For the text-containing cell, return its midpoint in (x, y) coordinate format. 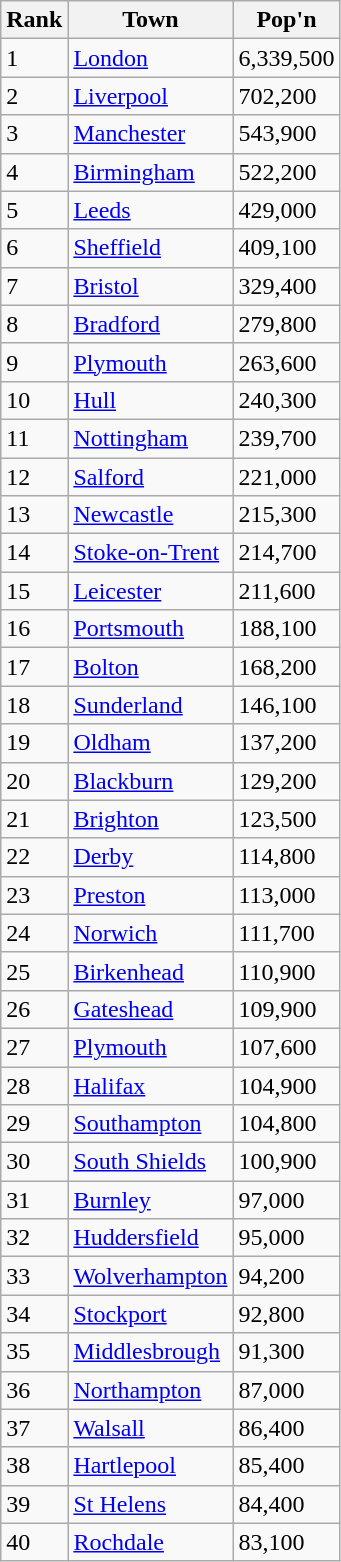
114,800 (286, 857)
31 (34, 1200)
Liverpool (150, 96)
95,000 (286, 1238)
27 (34, 1047)
4 (34, 172)
Stoke-on-Trent (150, 553)
Middlesbrough (150, 1352)
92,800 (286, 1314)
39 (34, 1504)
5 (34, 210)
40 (34, 1542)
91,300 (286, 1352)
Leicester (150, 591)
702,200 (286, 96)
Gateshead (150, 1009)
137,200 (286, 743)
Blackburn (150, 781)
Northampton (150, 1390)
Bristol (150, 286)
22 (34, 857)
Norwich (150, 933)
279,800 (286, 324)
240,300 (286, 400)
Preston (150, 895)
8 (34, 324)
Burnley (150, 1200)
Pop'n (286, 20)
32 (34, 1238)
13 (34, 515)
Birmingham (150, 172)
Portsmouth (150, 629)
7 (34, 286)
Bradford (150, 324)
Rank (34, 20)
14 (34, 553)
33 (34, 1276)
Walsall (150, 1428)
Birkenhead (150, 971)
429,000 (286, 210)
9 (34, 362)
23 (34, 895)
Town (150, 20)
109,900 (286, 1009)
215,300 (286, 515)
South Shields (150, 1162)
221,000 (286, 477)
Stockport (150, 1314)
Bolton (150, 667)
18 (34, 705)
Nottingham (150, 438)
15 (34, 591)
Derby (150, 857)
Manchester (150, 134)
Southampton (150, 1124)
38 (34, 1466)
28 (34, 1085)
Hull (150, 400)
100,900 (286, 1162)
35 (34, 1352)
Sunderland (150, 705)
1 (34, 58)
Huddersfield (150, 1238)
239,700 (286, 438)
110,900 (286, 971)
86,400 (286, 1428)
329,400 (286, 286)
37 (34, 1428)
104,900 (286, 1085)
85,400 (286, 1466)
104,800 (286, 1124)
Halifax (150, 1085)
20 (34, 781)
94,200 (286, 1276)
97,000 (286, 1200)
409,100 (286, 248)
83,100 (286, 1542)
84,400 (286, 1504)
123,500 (286, 819)
29 (34, 1124)
146,100 (286, 705)
Leeds (150, 210)
3 (34, 134)
6 (34, 248)
211,600 (286, 591)
214,700 (286, 553)
10 (34, 400)
111,700 (286, 933)
113,000 (286, 895)
129,200 (286, 781)
36 (34, 1390)
543,900 (286, 134)
26 (34, 1009)
168,200 (286, 667)
St Helens (150, 1504)
6,339,500 (286, 58)
30 (34, 1162)
Rochdale (150, 1542)
Sheffield (150, 248)
522,200 (286, 172)
24 (34, 933)
263,600 (286, 362)
11 (34, 438)
107,600 (286, 1047)
87,000 (286, 1390)
12 (34, 477)
Wolverhampton (150, 1276)
London (150, 58)
Brighton (150, 819)
34 (34, 1314)
25 (34, 971)
21 (34, 819)
Oldham (150, 743)
16 (34, 629)
17 (34, 667)
Hartlepool (150, 1466)
Newcastle (150, 515)
Salford (150, 477)
19 (34, 743)
2 (34, 96)
188,100 (286, 629)
